Detect which cell encompasses the target text, then output its (x, y) center coordinate. 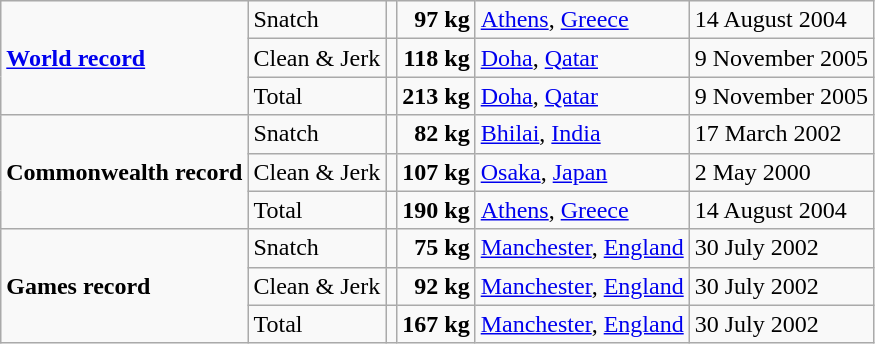
97 kg (436, 20)
118 kg (436, 58)
75 kg (436, 248)
107 kg (436, 172)
Bhilai, India (582, 134)
Osaka, Japan (582, 172)
190 kg (436, 210)
167 kg (436, 324)
82 kg (436, 134)
Commonwealth record (124, 172)
213 kg (436, 96)
2 May 2000 (781, 172)
Games record (124, 286)
17 March 2002 (781, 134)
92 kg (436, 286)
World record (124, 58)
